Identify which cell holds the provided text, then report its (x, y) central coordinate. 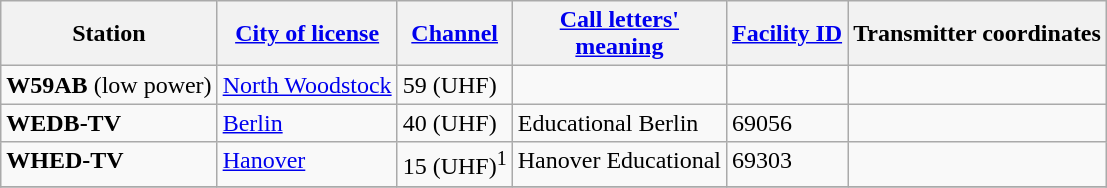
Transmitter coordinates (978, 34)
Educational Berlin (619, 123)
WEDB-TV (109, 123)
40 (UHF) (454, 123)
WHED-TV (109, 164)
69303 (788, 164)
Hanover Educational (619, 164)
Berlin (307, 123)
W59AB (low power) (109, 85)
Call letters'meaning (619, 34)
Facility ID (788, 34)
Channel (454, 34)
15 (UHF)1 (454, 164)
North Woodstock (307, 85)
69056 (788, 123)
Hanover (307, 164)
59 (UHF) (454, 85)
City of license (307, 34)
Station (109, 34)
